From the cell containing the given text, extract its center point as [X, Y] coordinate. 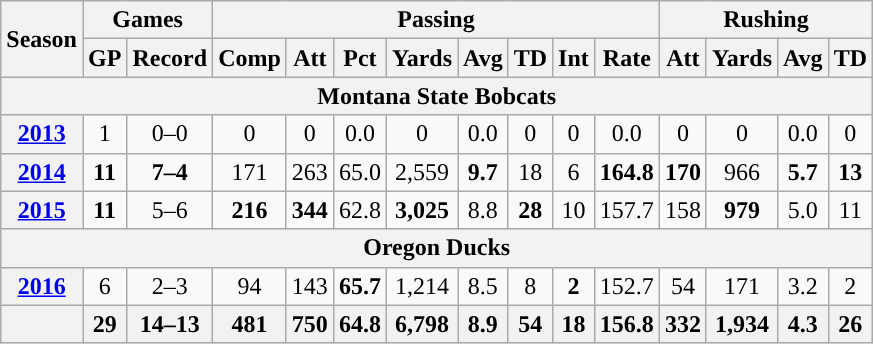
65.7 [360, 286]
Record [170, 58]
3,025 [422, 210]
62.8 [360, 210]
14–13 [170, 324]
Rate [626, 58]
2,559 [422, 172]
5.7 [804, 172]
10 [574, 210]
65.0 [360, 172]
966 [742, 172]
2015 [42, 210]
94 [250, 286]
7–4 [170, 172]
156.8 [626, 324]
979 [742, 210]
8.5 [484, 286]
Comp [250, 58]
Oregon Ducks [437, 248]
Season [42, 39]
26 [850, 324]
344 [310, 210]
6,798 [422, 324]
152.7 [626, 286]
GP [104, 58]
164.8 [626, 172]
8.8 [484, 210]
481 [250, 324]
8 [530, 286]
4.3 [804, 324]
170 [682, 172]
332 [682, 324]
64.8 [360, 324]
1,934 [742, 324]
216 [250, 210]
1,214 [422, 286]
2014 [42, 172]
Montana State Bobcats [437, 96]
Passing [436, 20]
2–3 [170, 286]
8.9 [484, 324]
9.7 [484, 172]
Int [574, 58]
13 [850, 172]
5–6 [170, 210]
5.0 [804, 210]
Pct [360, 58]
143 [310, 286]
1 [104, 134]
157.7 [626, 210]
2013 [42, 134]
Games [147, 20]
3.2 [804, 286]
28 [530, 210]
2016 [42, 286]
263 [310, 172]
0–0 [170, 134]
158 [682, 210]
29 [104, 324]
750 [310, 324]
Rushing [766, 20]
